Locate the cell with the specified text and output its [x, y] center coordinate. 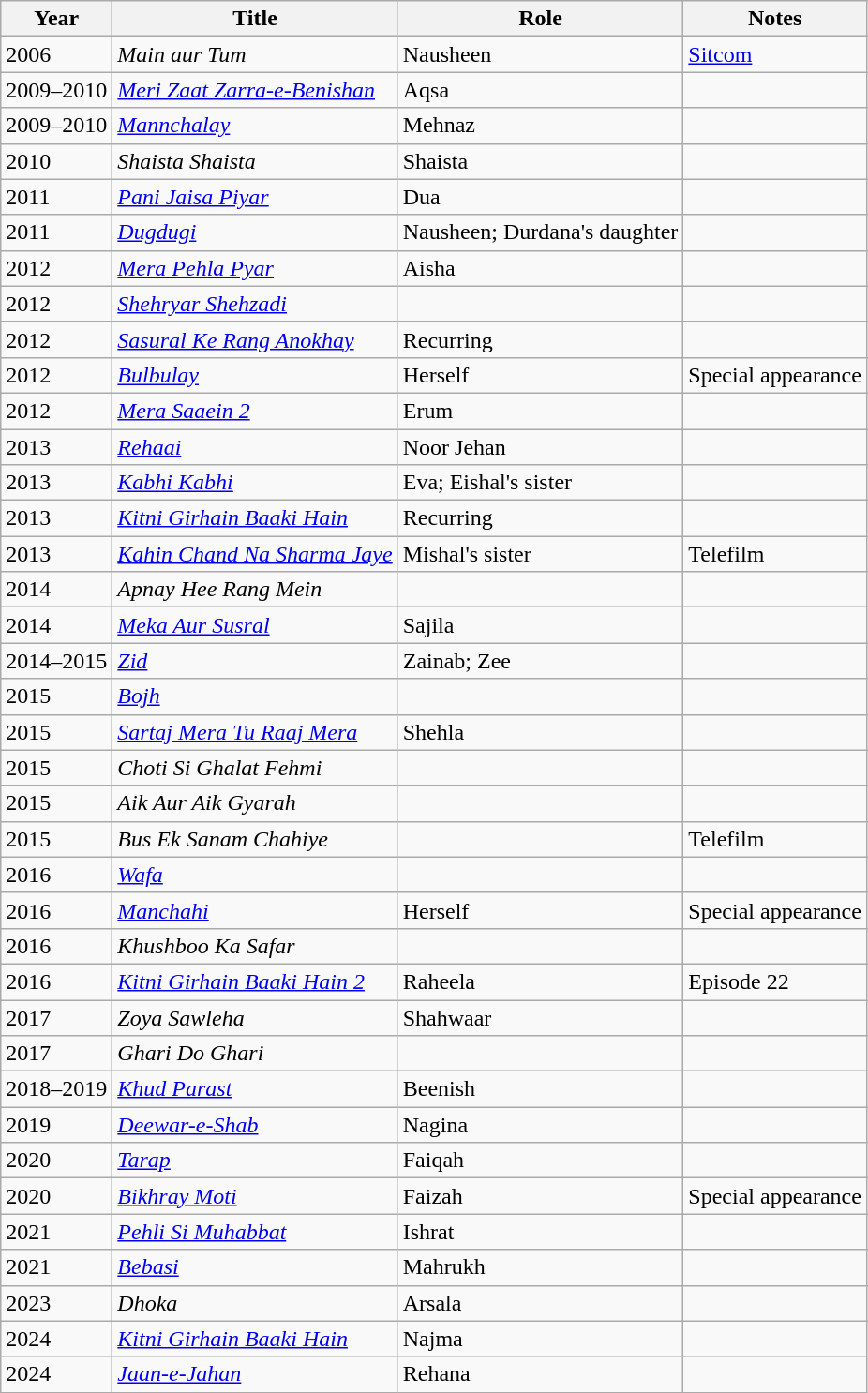
Zid [255, 661]
Sajila [540, 625]
Raheela [540, 981]
2014–2015 [56, 661]
Sasural Ke Rang Anokhay [255, 339]
Aqsa [540, 90]
Pani Jaisa Piyar [255, 197]
Mera Pehla Pyar [255, 268]
2006 [56, 54]
Manchahi [255, 910]
Title [255, 19]
Notes [775, 19]
Khud Parast [255, 1089]
Zainab; Zee [540, 661]
Sartaj Mera Tu Raaj Mera [255, 732]
Khushboo Ka Safar [255, 946]
Mishal's sister [540, 554]
2019 [56, 1125]
Nausheen; Durdana's daughter [540, 232]
Choti Si Ghalat Fehmi [255, 768]
Shahwaar [540, 1017]
Pehli Si Muhabbat [255, 1232]
2023 [56, 1303]
Jaan-e-Jahan [255, 1374]
Wafa [255, 875]
Aisha [540, 268]
Meri Zaat Zarra-e-Benishan [255, 90]
Mera Saaein 2 [255, 411]
Nagina [540, 1125]
2018–2019 [56, 1089]
Meka Aur Susral [255, 625]
Erum [540, 411]
Episode 22 [775, 981]
Bulbulay [255, 375]
Arsala [540, 1303]
Dua [540, 197]
Dhoka [255, 1303]
Sitcom [775, 54]
Najma [540, 1339]
Shehryar Shehzadi [255, 304]
Aik Aur Aik Gyarah [255, 803]
Ishrat [540, 1232]
Dugdugi [255, 232]
Kahin Chand Na Sharma Jaye [255, 554]
Mahrukh [540, 1267]
Tarap [255, 1161]
Zoya Sawleha [255, 1017]
Bikhray Moti [255, 1196]
Mehnaz [540, 126]
Kabhi Kabhi [255, 483]
Faizah [540, 1196]
Mannchalay [255, 126]
Bus Ek Sanam Chahiye [255, 839]
Rehana [540, 1374]
Shehla [540, 732]
Bojh [255, 696]
Kitni Girhain Baaki Hain 2 [255, 981]
Noor Jehan [540, 447]
Main aur Tum [255, 54]
Role [540, 19]
Nausheen [540, 54]
Eva; Eishal's sister [540, 483]
Deewar-e-Shab [255, 1125]
Ghari Do Ghari [255, 1054]
Shaista [540, 161]
Year [56, 19]
Apnay Hee Rang Mein [255, 590]
Rehaai [255, 447]
Beenish [540, 1089]
Bebasi [255, 1267]
Shaista Shaista [255, 161]
2010 [56, 161]
Faiqah [540, 1161]
